Return (X, Y) of the center of cell containing provided text 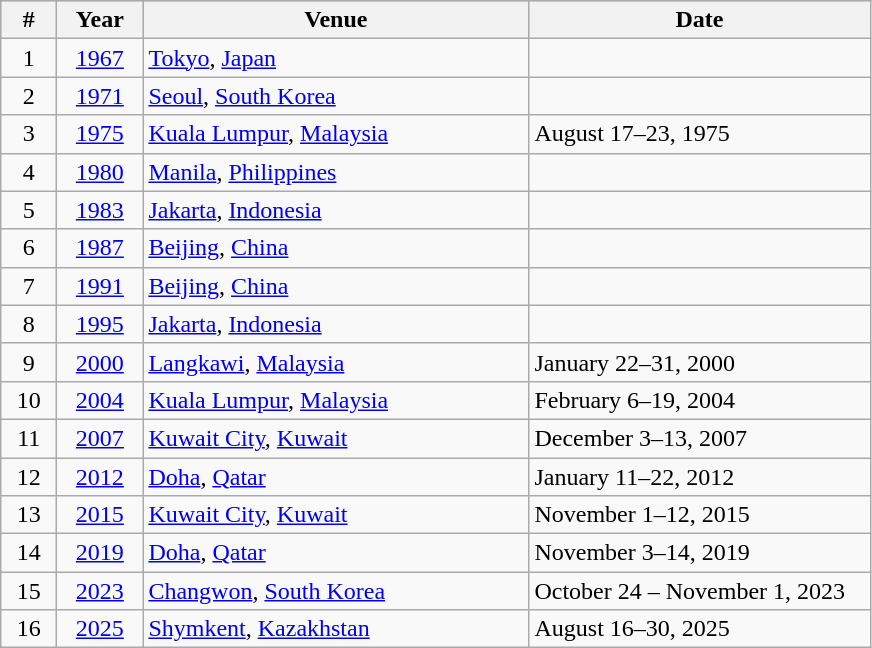
August 17–23, 1975 (700, 134)
1967 (100, 58)
1971 (100, 96)
2015 (100, 515)
1991 (100, 286)
# (29, 20)
14 (29, 553)
10 (29, 400)
2023 (100, 591)
Venue (336, 20)
November 3–14, 2019 (700, 553)
January 11–22, 2012 (700, 477)
2019 (100, 553)
8 (29, 324)
2 (29, 96)
August 16–30, 2025 (700, 629)
16 (29, 629)
Date (700, 20)
2004 (100, 400)
4 (29, 172)
1975 (100, 134)
1983 (100, 210)
11 (29, 438)
February 6–19, 2004 (700, 400)
2012 (100, 477)
January 22–31, 2000 (700, 362)
1 (29, 58)
Langkawi, Malaysia (336, 362)
Year (100, 20)
13 (29, 515)
1980 (100, 172)
12 (29, 477)
Shymkent, Kazakhstan (336, 629)
1995 (100, 324)
1987 (100, 248)
2025 (100, 629)
9 (29, 362)
December 3–13, 2007 (700, 438)
3 (29, 134)
November 1–12, 2015 (700, 515)
15 (29, 591)
Manila, Philippines (336, 172)
October 24 – November 1, 2023 (700, 591)
Tokyo, Japan (336, 58)
6 (29, 248)
Changwon, South Korea (336, 591)
5 (29, 210)
2000 (100, 362)
Seoul, South Korea (336, 96)
7 (29, 286)
2007 (100, 438)
